Provide the (x, y) coordinate of the cell's center where the given text is located.  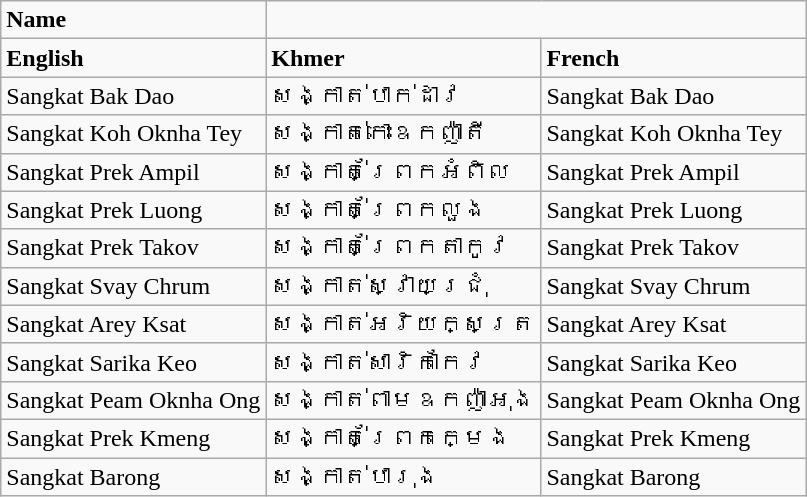
Name (134, 20)
សង្កាត់ពាមឧកញ៉ាអុង (404, 400)
សង្កាត់សារិកាកែវ (404, 362)
សង្កាត់ព្រែកតាកូវ (404, 248)
សង្កាត់ព្រែកលួង (404, 210)
សង្កាត់ព្រែកអំពិល (404, 172)
English (134, 58)
Khmer (404, 58)
French (674, 58)
សង្កាត់អរិយក្សត្រ (404, 324)
សង្កាត់កោះឧកញ៉ាតី (404, 134)
សង្កាត់ព្រែកក្មេង (404, 438)
សង្កាត់ស្វាយជ្រុំ (404, 286)
សង្កាត់បាក់ដាវ (404, 96)
សង្កាត់បារុង (404, 477)
